Extract the [x, y] coordinate from the center of the cell holding the provided text.  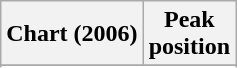
Chart (2006) [72, 34]
Peakposition [189, 34]
